Provide the [X, Y] coordinate of the cell's center where the given text is located.  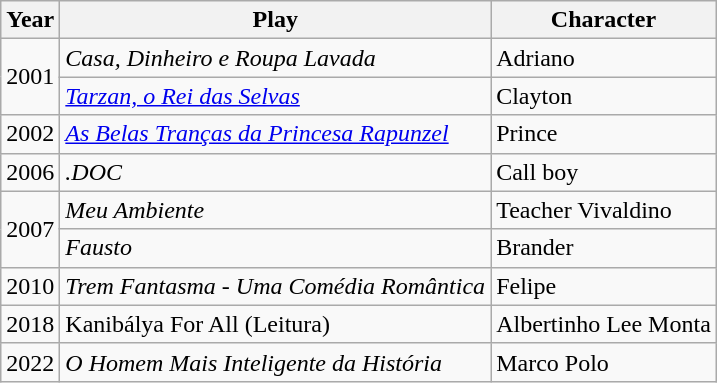
2007 [30, 229]
Play [276, 20]
Call boy [604, 172]
2002 [30, 134]
Meu Ambiente [276, 210]
Prince [604, 134]
.DOC [276, 172]
Albertinho Lee Monta [604, 324]
Felipe [604, 286]
Character [604, 20]
Clayton [604, 96]
2018 [30, 324]
Tarzan, o Rei das Selvas [276, 96]
Kanibálya For All (Leitura) [276, 324]
Adriano [604, 58]
2010 [30, 286]
Trem Fantasma - Uma Comédia Romântica [276, 286]
Year [30, 20]
2001 [30, 77]
Brander [604, 248]
O Homem Mais Inteligente da História [276, 362]
Casa, Dinheiro e Roupa Lavada [276, 58]
Teacher Vivaldino [604, 210]
Marco Polo [604, 362]
2022 [30, 362]
As Belas Tranças da Princesa Rapunzel [276, 134]
2006 [30, 172]
Fausto [276, 248]
